Extract the [X, Y] coordinate from the center of the cell holding the provided text.  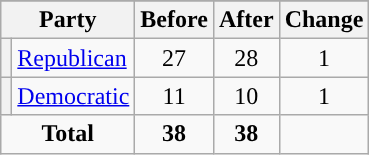
After [246, 20]
Change [324, 20]
Total [68, 134]
27 [174, 58]
Before [174, 20]
11 [174, 96]
10 [246, 96]
Party [68, 20]
Republican [74, 58]
28 [246, 58]
Democratic [74, 96]
